Detect which cell encompasses the target text, then output its [X, Y] center coordinate. 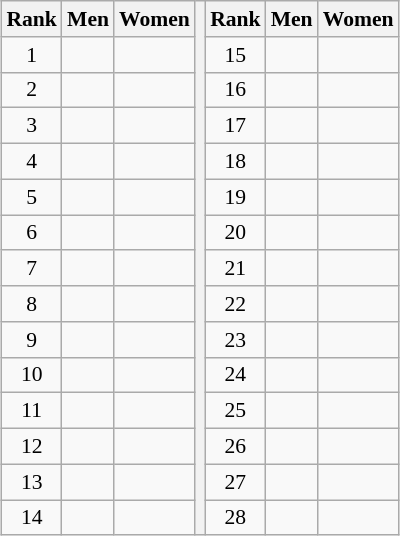
15 [236, 54]
23 [236, 339]
20 [236, 232]
14 [32, 518]
27 [236, 482]
24 [236, 375]
26 [236, 446]
13 [32, 482]
3 [32, 126]
1 [32, 54]
10 [32, 375]
17 [236, 126]
22 [236, 304]
12 [32, 446]
16 [236, 90]
28 [236, 518]
9 [32, 339]
4 [32, 161]
11 [32, 411]
2 [32, 90]
18 [236, 161]
6 [32, 232]
25 [236, 411]
8 [32, 304]
7 [32, 268]
21 [236, 268]
5 [32, 197]
19 [236, 197]
